Return (X, Y) of the center of cell containing provided text 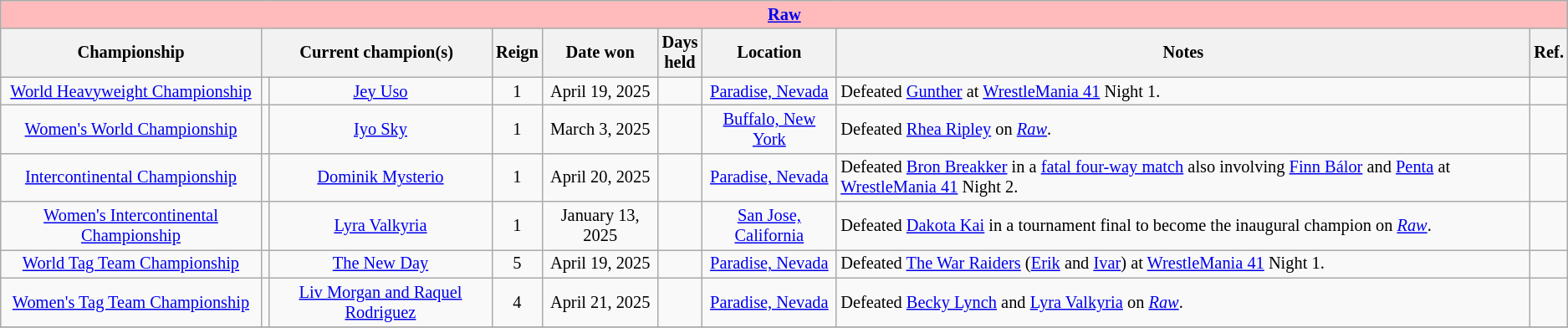
Location (769, 53)
Defeated Becky Lynch and Lyra Valkyria on Raw. (1182, 302)
Women's Intercontinental Championship (130, 226)
Defeated Bron Breakker in a fatal four-way match also involving Finn Bálor and Penta at WrestleMania 41 Night 2. (1182, 177)
Liv Morgan and Raquel Rodriguez (381, 302)
World Heavyweight Championship (130, 91)
April 21, 2025 (600, 302)
Iyo Sky (381, 129)
Women's Tag Team Championship (130, 302)
Dominik Mysterio (381, 177)
Lyra Valkyria (381, 226)
Defeated Dakota Kai in a tournament final to become the inaugural champion on Raw. (1182, 226)
Defeated The War Raiders (Erik and Ivar) at WrestleMania 41 Night 1. (1182, 264)
Daysheld (681, 53)
The New Day (381, 264)
4 (517, 302)
Intercontinental Championship (130, 177)
World Tag Team Championship (130, 264)
Jey Uso (381, 91)
Championship (130, 53)
Reign (517, 53)
April 20, 2025 (600, 177)
Raw (784, 14)
Buffalo, New York (769, 129)
Notes (1182, 53)
San Jose, California (769, 226)
Defeated Rhea Ripley on Raw. (1182, 129)
Current champion(s) (376, 53)
March 3, 2025 (600, 129)
Women's World Championship (130, 129)
5 (517, 264)
Ref. (1549, 53)
Date won (600, 53)
January 13, 2025 (600, 226)
Defeated Gunther at WrestleMania 41 Night 1. (1182, 91)
